Output the (X, Y) coordinate of the center of the cell containing the given text.  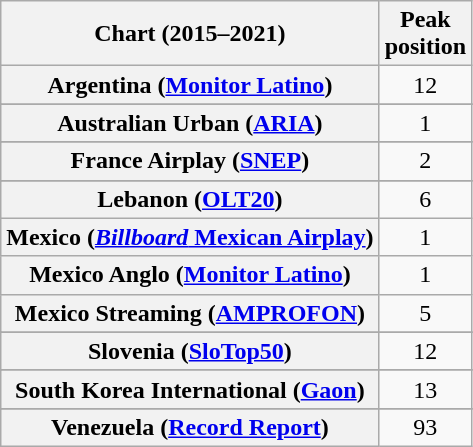
Chart (2015–2021) (190, 34)
2 (425, 161)
Mexico Streaming (AMPROFON) (190, 313)
6 (425, 199)
Lebanon (OLT20) (190, 199)
93 (425, 427)
France Airplay (SNEP) (190, 161)
Australian Urban (ARIA) (190, 123)
Argentina (Monitor Latino) (190, 85)
South Korea International (Gaon) (190, 389)
Venezuela (Record Report) (190, 427)
Slovenia (SloTop50) (190, 351)
Mexico (Billboard Mexican Airplay) (190, 237)
Peakposition (425, 34)
13 (425, 389)
5 (425, 313)
Mexico Anglo (Monitor Latino) (190, 275)
